Scan for the cell matching the given text and deliver its (x, y) coordinate at center. 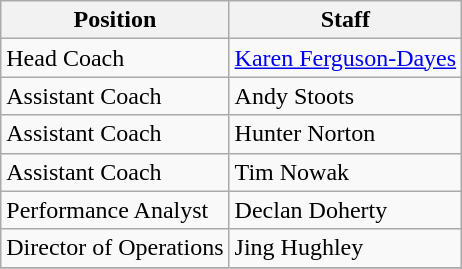
Position (115, 20)
Andy Stoots (346, 96)
Karen Ferguson-Dayes (346, 58)
Staff (346, 20)
Jing Hughley (346, 248)
Head Coach (115, 58)
Tim Nowak (346, 172)
Declan Doherty (346, 210)
Performance Analyst (115, 210)
Director of Operations (115, 248)
Hunter Norton (346, 134)
